Return the (x, y) coordinate for the center point of the cell that contains the specified text.  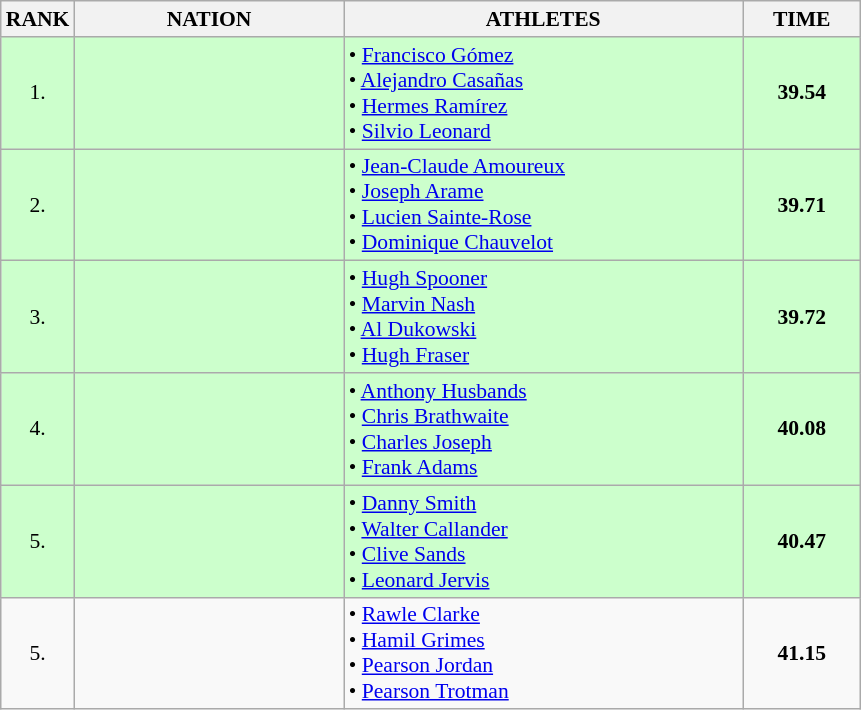
1. (38, 93)
39.72 (802, 317)
• Hugh Spooner• Marvin Nash• Al Dukowski• Hugh Fraser (544, 317)
• Francisco Gómez• Alejandro Casañas• Hermes Ramírez• Silvio Leonard (544, 93)
39.54 (802, 93)
2. (38, 205)
4. (38, 429)
ATHLETES (544, 19)
40.08 (802, 429)
41.15 (802, 653)
• Anthony Husbands• Chris Brathwaite• Charles Joseph• Frank Adams (544, 429)
RANK (38, 19)
TIME (802, 19)
• Danny Smith• Walter Callander• Clive Sands• Leonard Jervis (544, 541)
• Jean-Claude Amoureux• Joseph Arame• Lucien Sainte-Rose• Dominique Chauvelot (544, 205)
40.47 (802, 541)
NATION (208, 19)
39.71 (802, 205)
• Rawle Clarke• Hamil Grimes• Pearson Jordan• Pearson Trotman (544, 653)
3. (38, 317)
